Determine the [X, Y] coordinate at the center of the cell enclosing the given text.  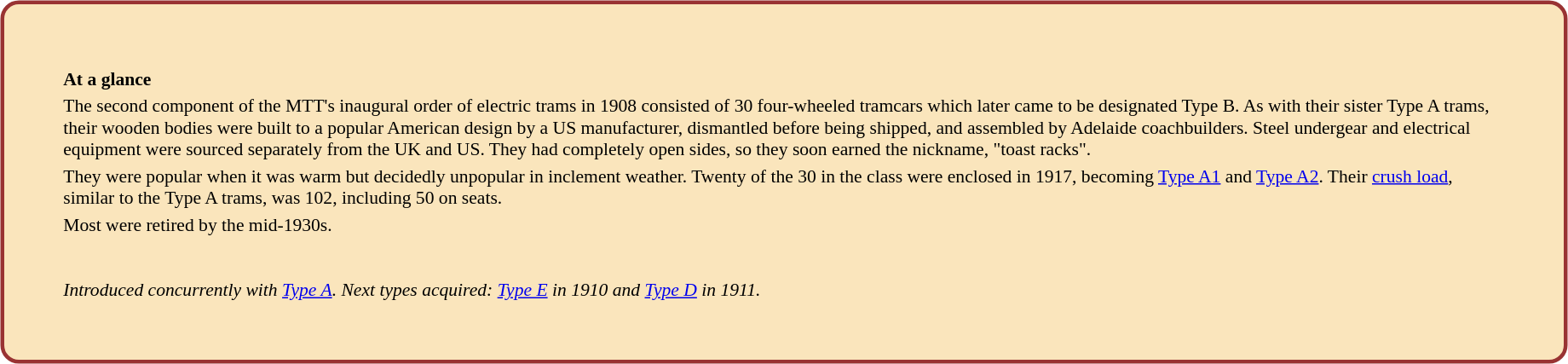
Most were retired by the mid-1930s. Introduced concurrently with Type A. Next types acquired: Type E in 1910 and Type D in 1911. [784, 257]
At a glance [784, 79]
